Find where the given text appears and provide that cell's center as [x, y] coordinate. 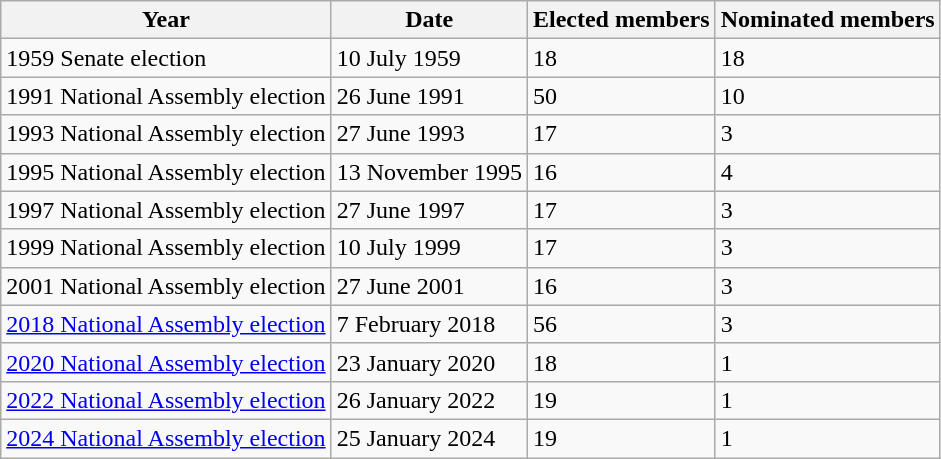
1999 National Assembly election [166, 248]
2022 National Assembly election [166, 400]
2020 National Assembly election [166, 362]
10 [828, 96]
56 [621, 324]
2001 National Assembly election [166, 286]
10 July 1999 [429, 248]
1959 Senate election [166, 58]
25 January 2024 [429, 438]
Year [166, 20]
23 January 2020 [429, 362]
1993 National Assembly election [166, 134]
2024 National Assembly election [166, 438]
1991 National Assembly election [166, 96]
Nominated members [828, 20]
Date [429, 20]
Elected members [621, 20]
50 [621, 96]
27 June 1993 [429, 134]
26 January 2022 [429, 400]
7 February 2018 [429, 324]
1997 National Assembly election [166, 210]
13 November 1995 [429, 172]
10 July 1959 [429, 58]
26 June 1991 [429, 96]
1995 National Assembly election [166, 172]
4 [828, 172]
27 June 1997 [429, 210]
2018 National Assembly election [166, 324]
27 June 2001 [429, 286]
